Find where the given text appears and provide that cell's center as (x, y) coordinate. 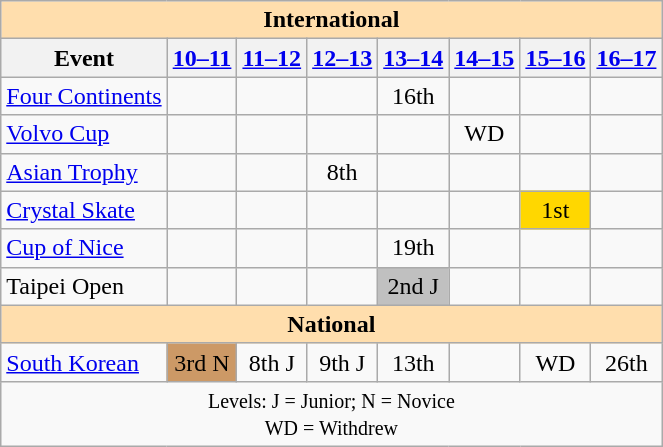
Cup of Nice (84, 248)
Volvo Cup (84, 134)
Event (84, 58)
South Korean (84, 362)
13–14 (414, 58)
International (332, 20)
16th (414, 96)
1st (556, 210)
14–15 (484, 58)
12–13 (342, 58)
8th (342, 172)
Asian Trophy (84, 172)
8th J (272, 362)
National (332, 324)
Four Continents (84, 96)
2nd J (414, 286)
Taipei Open (84, 286)
Levels: J = Junior; N = Novice WD = Withdrew (332, 414)
15–16 (556, 58)
Crystal Skate (84, 210)
26th (626, 362)
3rd N (202, 362)
9th J (342, 362)
13th (414, 362)
19th (414, 248)
16–17 (626, 58)
11–12 (272, 58)
10–11 (202, 58)
